Find where the given text appears and provide that cell's center as (X, Y) coordinate. 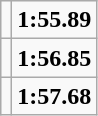
1:55.89 (54, 20)
1:56.85 (54, 58)
1:57.68 (54, 96)
